Pinpoint the cell where the given text exists, returning its (x, y) midpoint coordinate. 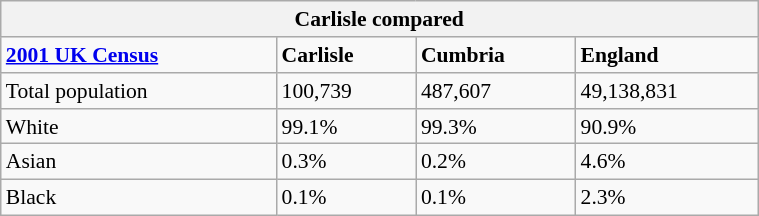
90.9% (667, 126)
0.2% (496, 162)
2001 UK Census (139, 55)
England (667, 55)
Carlisle (346, 55)
Carlisle compared (380, 19)
99.3% (496, 126)
0.3% (346, 162)
4.6% (667, 162)
99.1% (346, 126)
Asian (139, 162)
Black (139, 197)
Total population (139, 91)
487,607 (496, 91)
100,739 (346, 91)
2.3% (667, 197)
49,138,831 (667, 91)
Cumbria (496, 55)
White (139, 126)
